From the cell containing the given text, extract its center point as [X, Y] coordinate. 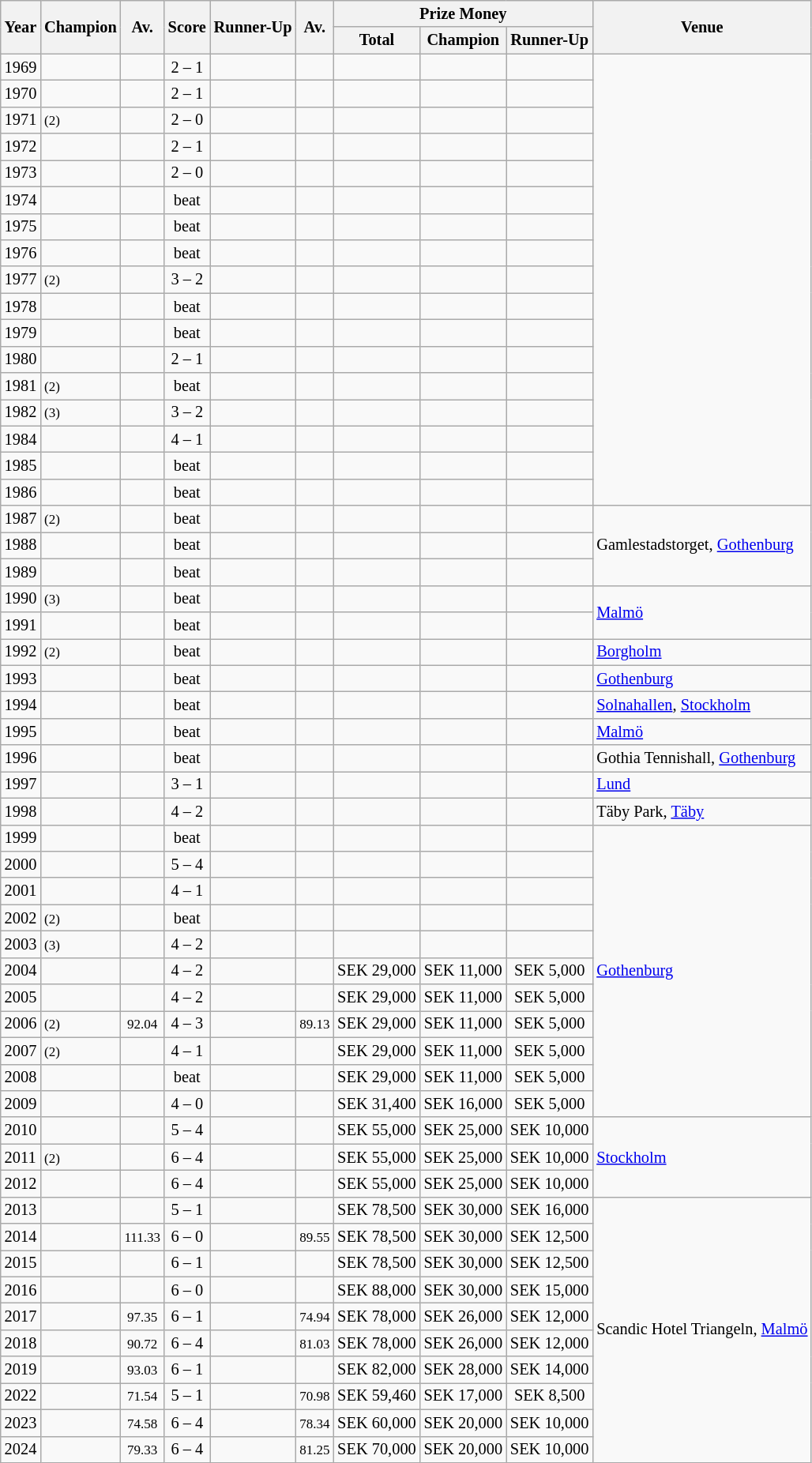
2019 [21, 1370]
4 – 0 [187, 1104]
1990 [21, 599]
1978 [21, 307]
93.03 [142, 1370]
Gamlestadstorget, Gothenburg [701, 545]
2013 [21, 1210]
2018 [21, 1343]
2016 [21, 1290]
2002 [21, 918]
SEK 17,000 [463, 1396]
3 – 1 [187, 784]
SEK 15,000 [550, 1290]
SEK 60,000 [376, 1423]
90.72 [142, 1343]
2008 [21, 1078]
1985 [21, 465]
2006 [21, 1024]
1998 [21, 811]
89.55 [314, 1237]
1996 [21, 758]
74.94 [314, 1317]
1981 [21, 386]
Year [21, 27]
Scandic Hotel Triangeln, Malmö [701, 1330]
1988 [21, 545]
Lund [701, 784]
2014 [21, 1237]
111.33 [142, 1237]
2004 [21, 971]
1986 [21, 492]
81.25 [314, 1450]
SEK 28,000 [463, 1370]
1991 [21, 625]
2023 [21, 1423]
Täby Park, Täby [701, 811]
78.34 [314, 1423]
89.13 [314, 1024]
1977 [21, 280]
1997 [21, 784]
2022 [21, 1396]
1989 [21, 572]
1980 [21, 359]
1972 [21, 147]
Venue [701, 27]
Total [376, 40]
Stockholm [701, 1156]
SEK 31,400 [376, 1104]
SEK 82,000 [376, 1370]
1995 [21, 731]
92.04 [142, 1024]
2003 [21, 944]
SEK 70,000 [376, 1450]
Prize Money [463, 13]
1970 [21, 93]
1979 [21, 333]
97.35 [142, 1317]
1982 [21, 412]
1976 [21, 253]
81.03 [314, 1343]
SEK 8,500 [550, 1396]
2009 [21, 1104]
2024 [21, 1450]
2017 [21, 1317]
SEK 59,460 [376, 1396]
1975 [21, 227]
1984 [21, 439]
2007 [21, 1051]
1974 [21, 200]
1993 [21, 679]
2012 [21, 1183]
SEK 88,000 [376, 1290]
2010 [21, 1130]
Gothia Tennishall, Gothenburg [701, 758]
2005 [21, 998]
4 – 3 [187, 1024]
2000 [21, 864]
1992 [21, 652]
Solnahallen, Stockholm [701, 705]
Borgholm [701, 652]
71.54 [142, 1396]
79.33 [142, 1450]
2001 [21, 891]
SEK 14,000 [550, 1370]
1987 [21, 519]
2015 [21, 1263]
1969 [21, 67]
70.98 [314, 1396]
1999 [21, 838]
1994 [21, 705]
2011 [21, 1157]
1973 [21, 173]
Score [187, 27]
74.58 [142, 1423]
1971 [21, 120]
